For the text-containing cell, return its midpoint in [x, y] coordinate format. 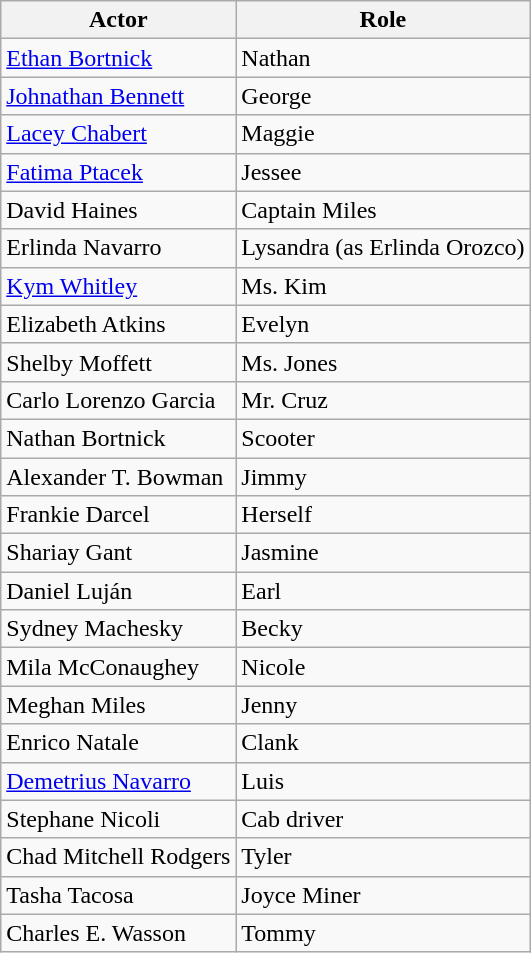
Maggie [383, 134]
Erlinda Navarro [118, 248]
Shariay Gant [118, 553]
Joyce Miner [383, 895]
Jimmy [383, 477]
Frankie Darcel [118, 515]
Mr. Cruz [383, 400]
Lysandra (as Erlinda Orozco) [383, 248]
Nicole [383, 667]
Stephane Nicoli [118, 819]
Tasha Tacosa [118, 895]
Daniel Luján [118, 591]
Mila McConaughey [118, 667]
Johnathan Bennett [118, 96]
Jenny [383, 705]
Role [383, 20]
Carlo Lorenzo Garcia [118, 400]
Shelby Moffett [118, 362]
Nathan Bortnick [118, 438]
Kym Whitley [118, 286]
Captain Miles [383, 210]
Becky [383, 629]
Cab driver [383, 819]
Tommy [383, 933]
Herself [383, 515]
Scooter [383, 438]
Charles E. Wasson [118, 933]
Earl [383, 591]
Evelyn [383, 324]
Alexander T. Bowman [118, 477]
Meghan Miles [118, 705]
Ms. Jones [383, 362]
Elizabeth Atkins [118, 324]
Sydney Machesky [118, 629]
Demetrius Navarro [118, 781]
Nathan [383, 58]
Tyler [383, 857]
Lacey Chabert [118, 134]
Ethan Bortnick [118, 58]
David Haines [118, 210]
Luis [383, 781]
Clank [383, 743]
Enrico Natale [118, 743]
George [383, 96]
Chad Mitchell Rodgers [118, 857]
Actor [118, 20]
Ms. Kim [383, 286]
Jessee [383, 172]
Jasmine [383, 553]
Fatima Ptacek [118, 172]
